Detect which cell encompasses the target text, then output its [x, y] center coordinate. 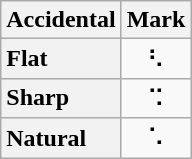
⠩ [156, 98]
⠡ [156, 138]
Sharp [61, 98]
Accidental [61, 20]
Mark [156, 20]
Natural [61, 138]
Flat [61, 59]
⠣ [156, 59]
